Search for the cell housing the specified text and yield its (x, y) center coordinate. 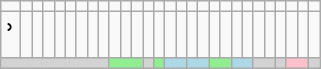
ʾ (11, 35)
